Locate the cell with the specified text and output its [X, Y] center coordinate. 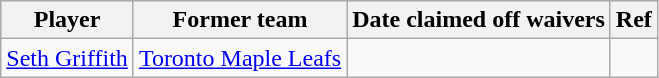
Player [68, 20]
Seth Griffith [68, 58]
Former team [240, 20]
Toronto Maple Leafs [240, 58]
Date claimed off waivers [479, 20]
Ref [634, 20]
